Provide the (x, y) coordinate of the cell's center where the given text is located.  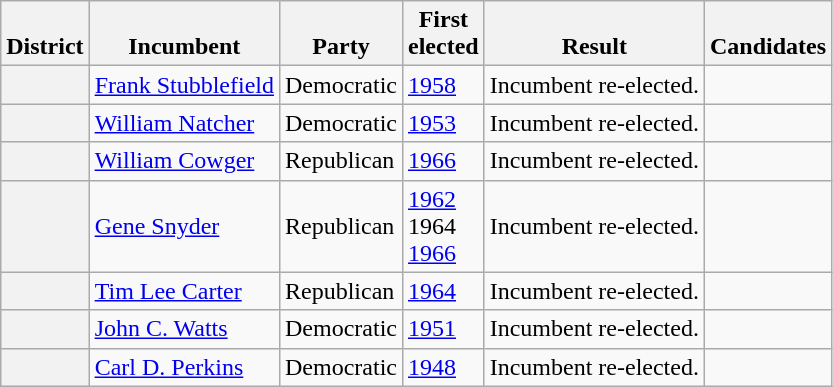
1951 (443, 329)
Carl D. Perkins (184, 367)
District (45, 34)
Party (340, 34)
1953 (443, 123)
Candidates (768, 34)
19621964 1966 (443, 226)
Tim Lee Carter (184, 291)
1958 (443, 85)
Incumbent (184, 34)
1966 (443, 161)
Gene Snyder (184, 226)
Frank Stubblefield (184, 85)
William Natcher (184, 123)
1948 (443, 367)
Result (594, 34)
1964 (443, 291)
William Cowger (184, 161)
Firstelected (443, 34)
John C. Watts (184, 329)
